From the cell containing the given text, extract its center point as [x, y] coordinate. 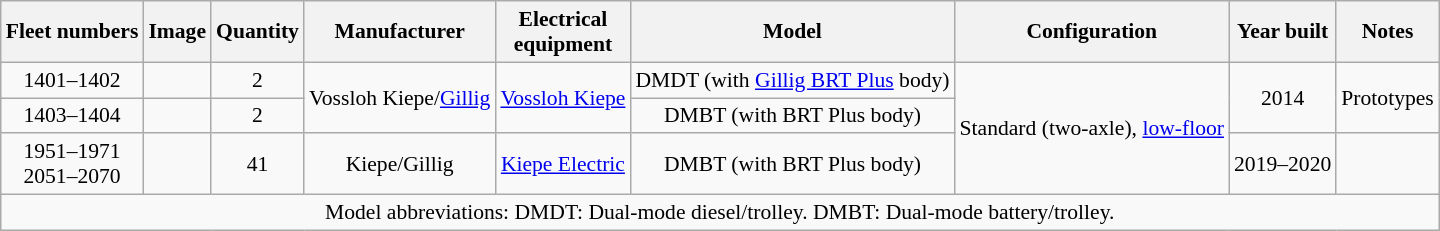
DMDT (with Gillig BRT Plus body) [792, 80]
Fleet numbers [72, 32]
2014 [1282, 98]
Image [177, 32]
Model abbreviations: DMDT: Dual-mode diesel/trolley. DMBT: Dual-mode battery/trolley. [720, 213]
Quantity [258, 32]
2019–2020 [1282, 164]
Standard (two-axle), low-floor [1092, 128]
Kiepe Electric [562, 164]
Configuration [1092, 32]
Vossloh Kiepe [562, 98]
Kiepe/Gillig [400, 164]
1403–1404 [72, 116]
1951–19712051–2070 [72, 164]
Notes [1387, 32]
1401–1402 [72, 80]
41 [258, 164]
Year built [1282, 32]
Prototypes [1387, 98]
Electricalequipment [562, 32]
Manufacturer [400, 32]
Vossloh Kiepe/Gillig [400, 98]
Model [792, 32]
